Provide the [X, Y] coordinate of the cell's center where the given text is located.  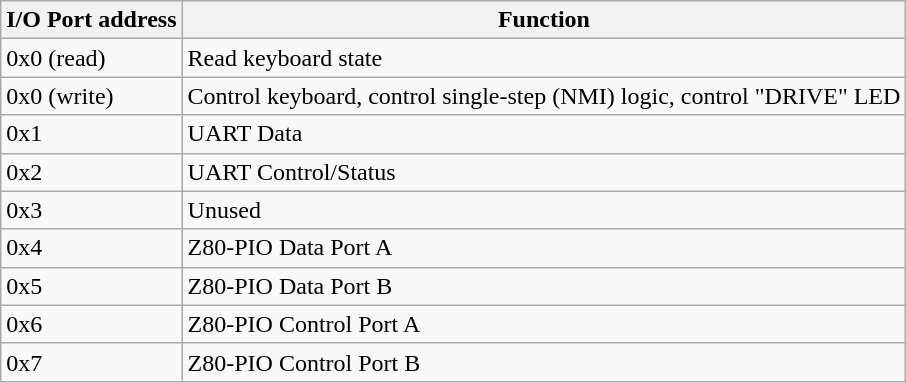
Z80-PIO Data Port B [544, 286]
0x7 [92, 362]
0x6 [92, 324]
0x2 [92, 172]
0x1 [92, 134]
Z80-PIO Control Port B [544, 362]
0x4 [92, 248]
0x5 [92, 286]
Control keyboard, control single-step (NMI) logic, control "DRIVE" LED [544, 96]
0x0 (read) [92, 58]
0x0 (write) [92, 96]
Z80-PIO Control Port A [544, 324]
Z80-PIO Data Port A [544, 248]
Function [544, 20]
I/O Port address [92, 20]
0x3 [92, 210]
Read keyboard state [544, 58]
UART Data [544, 134]
UART Control/Status [544, 172]
Unused [544, 210]
